Scan for the cell matching the given text and deliver its (x, y) coordinate at center. 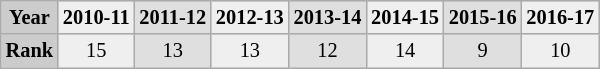
2011-12 (173, 17)
Year (30, 17)
Rank (30, 51)
9 (483, 51)
2016-17 (561, 17)
15 (96, 51)
2015-16 (483, 17)
14 (405, 51)
2013-14 (328, 17)
10 (561, 51)
2012-13 (250, 17)
12 (328, 51)
2010-11 (96, 17)
2014-15 (405, 17)
